Scan for the cell matching the given text and deliver its [X, Y] coordinate at center. 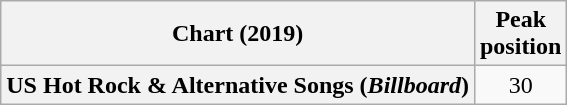
Chart (2019) [238, 34]
30 [520, 85]
Peakposition [520, 34]
US Hot Rock & Alternative Songs (Billboard) [238, 85]
